Extract the (X, Y) coordinate from the center of the cell holding the provided text.  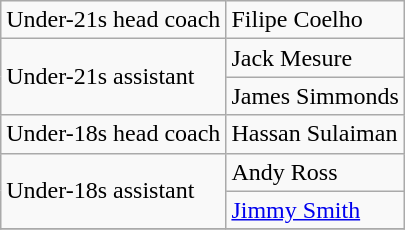
Jack Mesure (315, 58)
Under-21s head coach (114, 20)
Hassan Sulaiman (315, 134)
Under-18s head coach (114, 134)
James Simmonds (315, 96)
Jimmy Smith (315, 210)
Under-18s assistant (114, 191)
Under-21s assistant (114, 77)
Filipe Coelho (315, 20)
Andy Ross (315, 172)
